Detect which cell encompasses the target text, then output its (x, y) center coordinate. 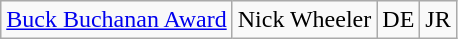
JR (438, 20)
Buck Buchanan Award (116, 20)
Nick Wheeler (304, 20)
DE (398, 20)
